Find where the given text appears and provide that cell's center as (X, Y) coordinate. 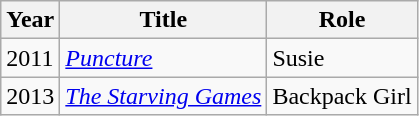
Title (164, 20)
2011 (30, 58)
2013 (30, 96)
Role (342, 20)
The Starving Games (164, 96)
Puncture (164, 58)
Year (30, 20)
Susie (342, 58)
Backpack Girl (342, 96)
